From the cell containing the given text, extract its center point as [x, y] coordinate. 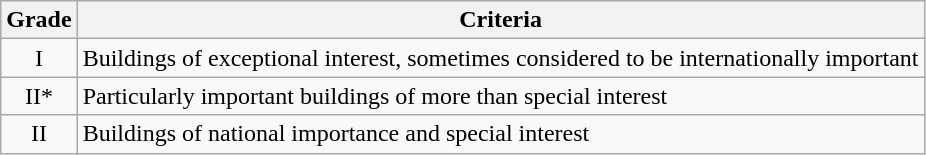
Criteria [500, 20]
Buildings of exceptional interest, sometimes considered to be internationally important [500, 58]
Buildings of national importance and special interest [500, 134]
II [39, 134]
I [39, 58]
II* [39, 96]
Particularly important buildings of more than special interest [500, 96]
Grade [39, 20]
